For the text-containing cell, return its midpoint in (x, y) coordinate format. 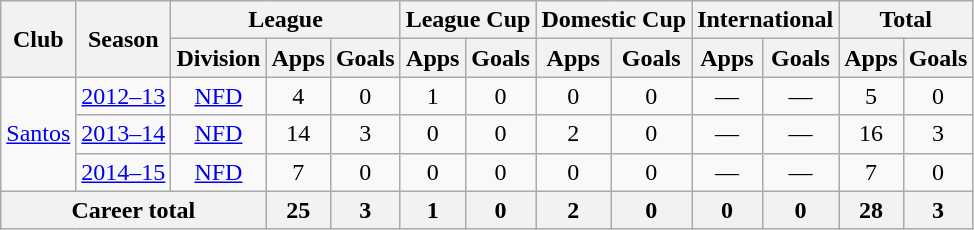
Career total (134, 210)
14 (298, 134)
4 (298, 96)
International (766, 20)
2012–13 (124, 96)
2014–15 (124, 172)
25 (298, 210)
16 (871, 134)
28 (871, 210)
Santos (38, 134)
5 (871, 96)
League (286, 20)
League Cup (468, 20)
Division (218, 58)
2013–14 (124, 134)
Total (906, 20)
Season (124, 39)
Domestic Cup (614, 20)
Club (38, 39)
